Provide the [X, Y] coordinate of the cell's center where the given text is located.  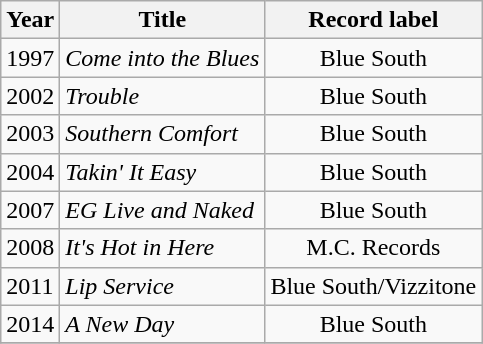
Come into the Blues [162, 58]
Title [162, 20]
2002 [30, 96]
2011 [30, 286]
EG Live and Naked [162, 210]
2007 [30, 210]
2008 [30, 248]
Takin' It Easy [162, 172]
Year [30, 20]
2004 [30, 172]
2014 [30, 324]
Trouble [162, 96]
Record label [374, 20]
Lip Service [162, 286]
M.C. Records [374, 248]
Southern Comfort [162, 134]
It's Hot in Here [162, 248]
Blue South/Vizzitone [374, 286]
2003 [30, 134]
1997 [30, 58]
A New Day [162, 324]
